Pinpoint the cell where the given text exists, returning its [x, y] midpoint coordinate. 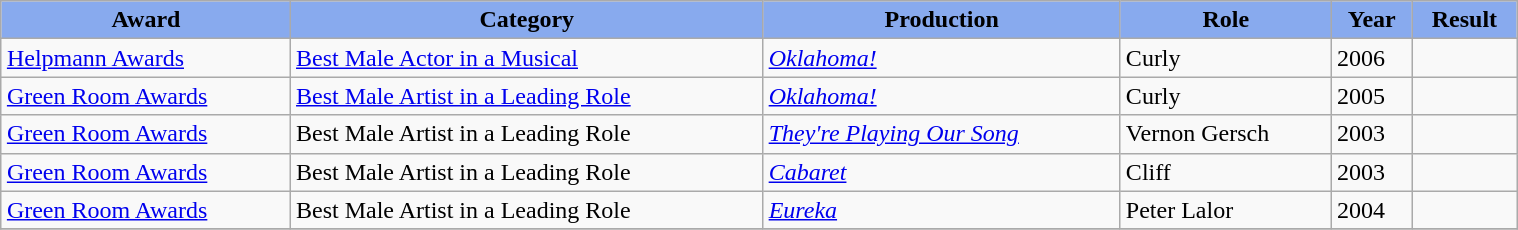
Result [1464, 20]
2004 [1372, 210]
Production [942, 20]
Peter Lalor [1226, 210]
Award [146, 20]
Cliff [1226, 172]
Vernon Gersch [1226, 134]
2006 [1372, 58]
Year [1372, 20]
Best Male Actor in a Musical [528, 58]
They're Playing Our Song [942, 134]
Role [1226, 20]
Cabaret [942, 172]
Helpmann Awards [146, 58]
Category [528, 20]
2005 [1372, 96]
Eureka [942, 210]
